Determine the (X, Y) coordinate at the center of the cell enclosing the given text.  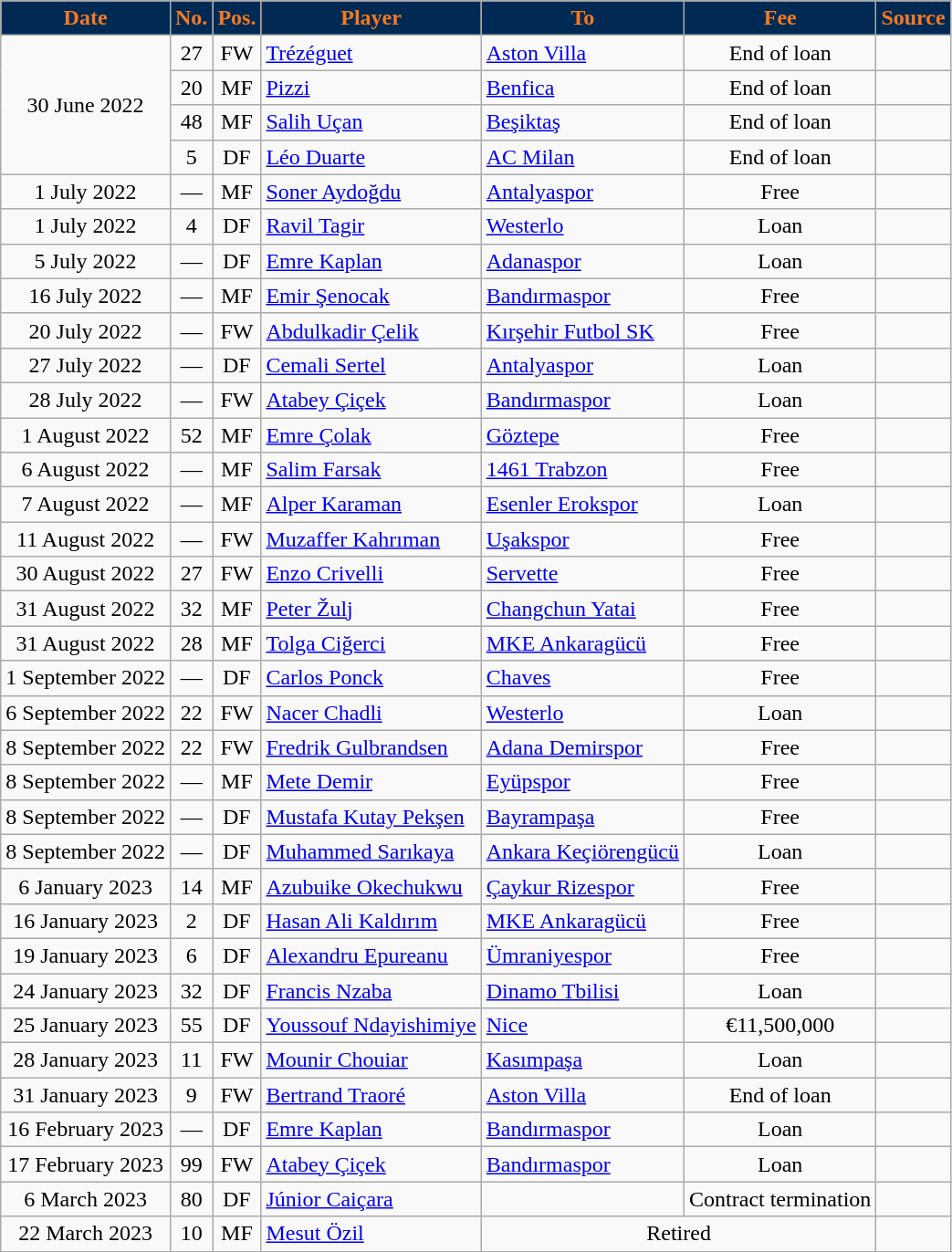
Tolga Ciğerci (371, 643)
Benfica (582, 88)
Fee (780, 18)
Júnior Caiçara (371, 1199)
Nice (582, 1026)
Soner Aydoğdu (371, 192)
1461 Trabzon (582, 470)
Alexandru Epureanu (371, 955)
14 (191, 886)
Esenler Erokspor (582, 505)
16 February 2023 (86, 1130)
Uşakspor (582, 539)
24 January 2023 (86, 990)
Mustafa Kutay Pekşen (371, 817)
Adana Demirspor (582, 747)
Beşiktaş (582, 122)
52 (191, 435)
Francis Nzaba (371, 990)
Ravil Tagir (371, 226)
2 (191, 921)
Player (371, 18)
22 March 2023 (86, 1234)
30 June 2022 (86, 105)
Eyüpspor (582, 782)
AC Milan (582, 157)
No. (191, 18)
16 January 2023 (86, 921)
Dinamo Tbilisi (582, 990)
Bayrampaşa (582, 817)
1 September 2022 (86, 678)
Azubuike Okechukwu (371, 886)
Muzaffer Kahrıman (371, 539)
28 July 2022 (86, 400)
Emir Şenocak (371, 296)
Chaves (582, 678)
4 (191, 226)
Cemali Sertel (371, 365)
Changchun Yatai (582, 609)
55 (191, 1026)
Muhammed Sarıkaya (371, 851)
1 August 2022 (86, 435)
Ankara Keçiörengücü (582, 851)
16 July 2022 (86, 296)
Hasan Ali Kaldırım (371, 921)
Mounir Chouiar (371, 1060)
28 (191, 643)
Salih Uçan (371, 122)
5 (191, 157)
6 August 2022 (86, 470)
80 (191, 1199)
Source (913, 18)
Çaykur Rizespor (582, 886)
Ümraniyespor (582, 955)
30 August 2022 (86, 574)
Fredrik Gulbrandsen (371, 747)
Retired (679, 1234)
Pos. (237, 18)
Abdulkadir Çelik (371, 330)
Kasımpaşa (582, 1060)
Nacer Chadli (371, 713)
5 July 2022 (86, 261)
€11,500,000 (780, 1026)
10 (191, 1234)
Salim Farsak (371, 470)
11 (191, 1060)
Pizzi (371, 88)
Peter Žulj (371, 609)
48 (191, 122)
99 (191, 1164)
6 March 2023 (86, 1199)
Youssouf Ndayishimiye (371, 1026)
Kırşehir Futbol SK (582, 330)
25 January 2023 (86, 1026)
Date (86, 18)
Adanaspor (582, 261)
27 July 2022 (86, 365)
Bertrand Traoré (371, 1095)
Carlos Ponck (371, 678)
Enzo Crivelli (371, 574)
Emre Çolak (371, 435)
Trézéguet (371, 53)
9 (191, 1095)
Léo Duarte (371, 157)
6 (191, 955)
20 (191, 88)
Mete Demir (371, 782)
Servette (582, 574)
To (582, 18)
11 August 2022 (86, 539)
Alper Karaman (371, 505)
28 January 2023 (86, 1060)
7 August 2022 (86, 505)
Mesut Özil (371, 1234)
20 July 2022 (86, 330)
Göztepe (582, 435)
6 September 2022 (86, 713)
Contract termination (780, 1199)
31 January 2023 (86, 1095)
19 January 2023 (86, 955)
6 January 2023 (86, 886)
17 February 2023 (86, 1164)
